Provide the (X, Y) coordinate of the cell's center where the given text is located.  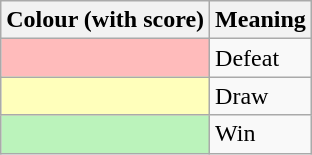
Defeat (261, 58)
Colour (with score) (106, 20)
Meaning (261, 20)
Draw (261, 96)
Win (261, 134)
